Pinpoint the cell where the given text exists, returning its [X, Y] midpoint coordinate. 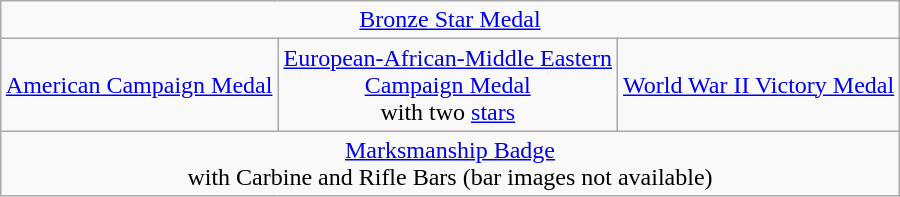
European-African-Middle EasternCampaign Medalwith two stars [448, 85]
American Campaign Medal [139, 85]
Marksmanship Badgewith Carbine and Rifle Bars (bar images not available) [450, 164]
Bronze Star Medal [450, 20]
World War II Victory Medal [759, 85]
